Locate the cell with the specified text and output its (X, Y) center coordinate. 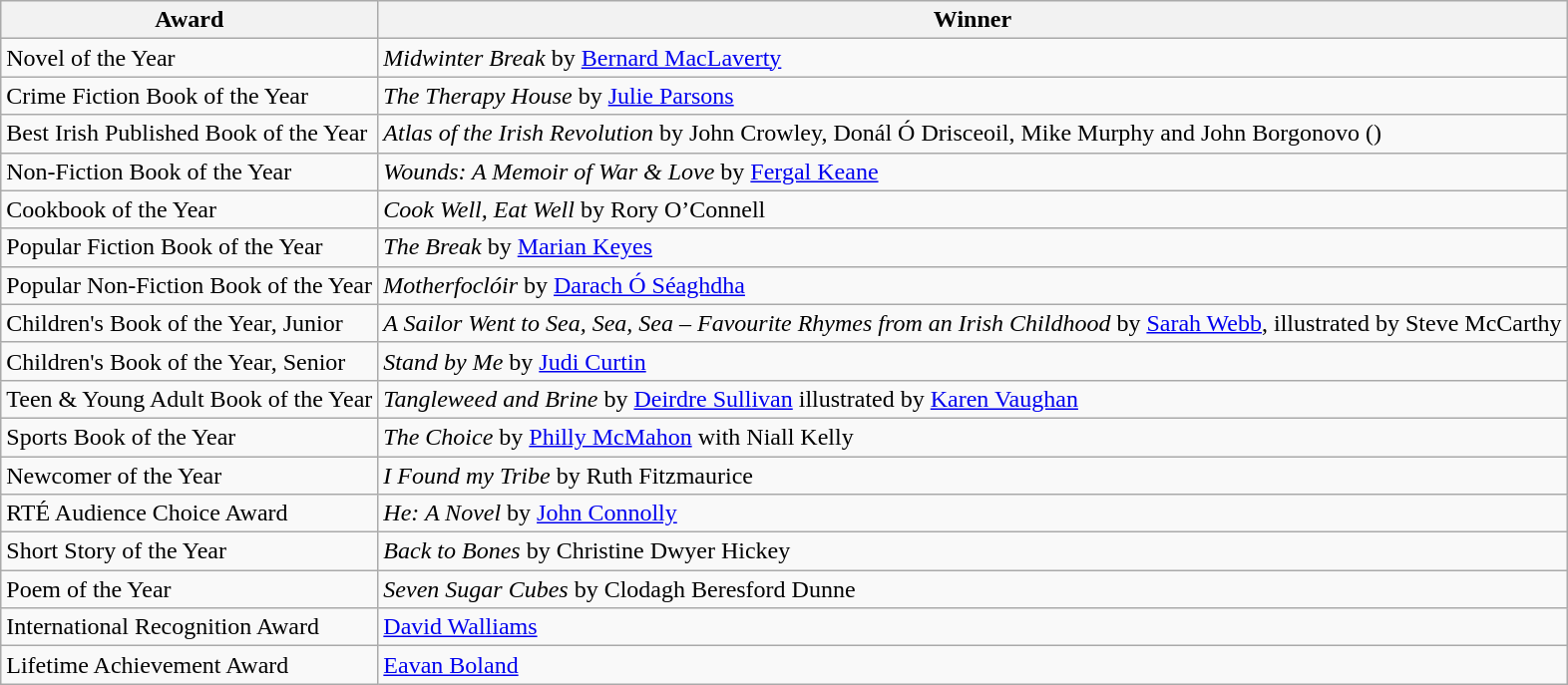
Eavan Boland (973, 665)
The Break by Marian Keyes (973, 247)
Atlas of the Irish Revolution by John Crowley, Donál Ó Drisceoil, Mike Murphy and John Borgonovo () (973, 134)
RTÉ Audience Choice Award (190, 514)
I Found my Tribe by Ruth Fitzmaurice (973, 476)
He: A Novel by John Connolly (973, 514)
Tangleweed and Brine by Deirdre Sullivan illustrated by Karen Vaughan (973, 399)
Sports Book of the Year (190, 437)
Best Irish Published Book of the Year (190, 134)
Winner (973, 20)
Midwinter Break by Bernard MacLaverty (973, 58)
Teen & Young Adult Book of the Year (190, 399)
Cook Well, Eat Well by Rory O’Connell (973, 209)
Popular Fiction Book of the Year (190, 247)
Award (190, 20)
Wounds: A Memoir of War & Love by Fergal Keane (973, 171)
Children's Book of the Year, Junior (190, 323)
The Therapy House by Julie Parsons (973, 96)
Crime Fiction Book of the Year (190, 96)
Novel of the Year (190, 58)
International Recognition Award (190, 627)
Newcomer of the Year (190, 476)
Poem of the Year (190, 589)
Seven Sugar Cubes by Clodagh Beresford Dunne (973, 589)
Children's Book of the Year, Senior (190, 361)
A Sailor Went to Sea, Sea, Sea – Favourite Rhymes from an Irish Childhood by Sarah Webb, illustrated by Steve McCarthy (973, 323)
Lifetime Achievement Award (190, 665)
Motherfoclóir by Darach Ó Séaghdha (973, 285)
Non-Fiction Book of the Year (190, 171)
David Walliams (973, 627)
Cookbook of the Year (190, 209)
Short Story of the Year (190, 551)
The Choice by Philly McMahon with Niall Kelly (973, 437)
Stand by Me by Judi Curtin (973, 361)
Back to Bones by Christine Dwyer Hickey (973, 551)
Popular Non-Fiction Book of the Year (190, 285)
